From the cell containing the given text, extract its center point as [X, Y] coordinate. 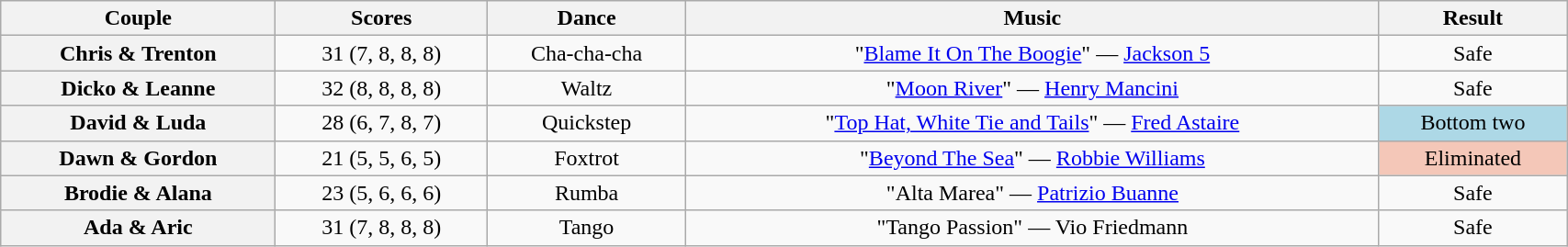
"Alta Marea" — Patrizio Buanne [1032, 193]
Cha-cha-cha [586, 53]
"Tango Passion" — Vio Friedmann [1032, 228]
Music [1032, 18]
Quickstep [586, 123]
Brodie & Alana [138, 193]
Scores [381, 18]
32 (8, 8, 8, 8) [381, 88]
"Beyond The Sea" — Robbie Williams [1032, 158]
28 (6, 7, 8, 7) [381, 123]
23 (5, 6, 6, 6) [381, 193]
Rumba [586, 193]
Tango [586, 228]
"Top Hat, White Tie and Tails" — Fred Astaire [1032, 123]
21 (5, 5, 6, 5) [381, 158]
"Moon River" — Henry Mancini [1032, 88]
Ada & Aric [138, 228]
Foxtrot [586, 158]
Eliminated [1472, 158]
Waltz [586, 88]
Dance [586, 18]
Couple [138, 18]
Dawn & Gordon [138, 158]
Bottom two [1472, 123]
Dicko & Leanne [138, 88]
Chris & Trenton [138, 53]
David & Luda [138, 123]
"Blame It On The Boogie" — Jackson 5 [1032, 53]
Result [1472, 18]
